Provide the (X, Y) coordinate of the cell's center where the given text is located.  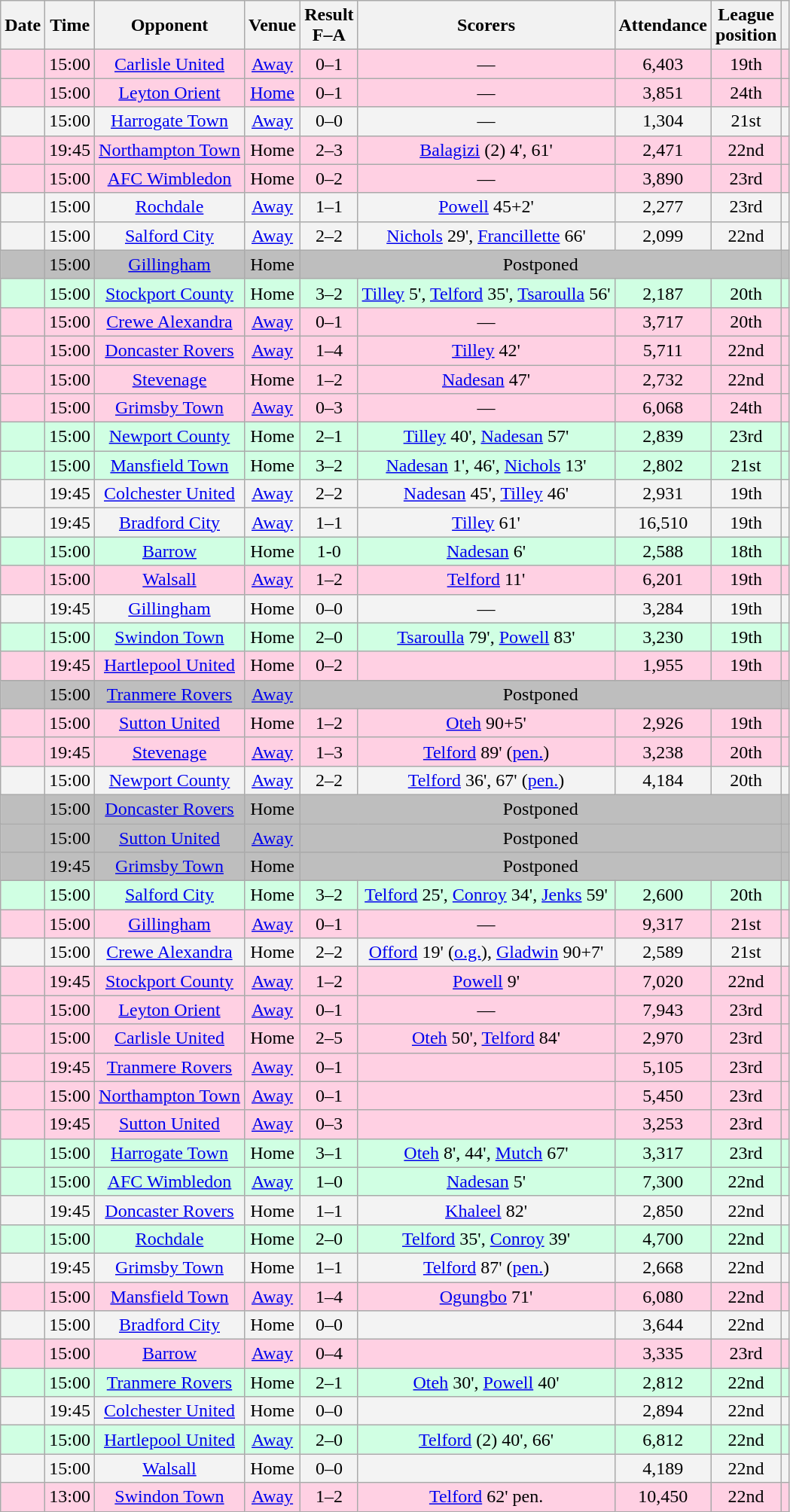
Oteh 8', 44', Mutch 67' (487, 1153)
6,201 (663, 580)
7,300 (663, 1181)
5,711 (663, 350)
2,839 (663, 437)
Telford 35', Conroy 39' (487, 1239)
Balagizi (2) 4', 61' (487, 150)
Tilley 5', Telford 35', Tsaroulla 56' (487, 293)
3,890 (663, 178)
10,450 (663, 1497)
4,189 (663, 1468)
Scorers (487, 26)
Nadesan 47' (487, 379)
1-0 (329, 551)
Venue (272, 26)
1–3 (329, 751)
4,184 (663, 780)
Nadesan 6' (487, 551)
3,717 (663, 322)
Tsaroulla 79', Powell 83' (487, 637)
7,943 (663, 1010)
0–4 (329, 1354)
5,450 (663, 1096)
3,317 (663, 1153)
Attendance (663, 26)
3,238 (663, 751)
2,588 (663, 551)
Telford 89' (pen.) (487, 751)
ResultF–A (329, 26)
2,894 (663, 1411)
18th (746, 551)
4,700 (663, 1239)
2,099 (663, 236)
6,403 (663, 64)
Telford 11' (487, 580)
2,600 (663, 895)
3,644 (663, 1325)
Tilley 61' (487, 523)
3,230 (663, 637)
2,926 (663, 723)
16,510 (663, 523)
Offord 19' (o.g.), Gladwin 90+7' (487, 953)
Nadesan 1', 46', Nichols 13' (487, 465)
2,732 (663, 379)
Opponent (170, 26)
Leagueposition (746, 26)
9,317 (663, 924)
2,970 (663, 1038)
2–5 (329, 1038)
Nadesan 45', Tilley 46' (487, 494)
5,105 (663, 1067)
Powell 9' (487, 981)
2,812 (663, 1382)
1,304 (663, 121)
1,955 (663, 666)
Date (23, 26)
Nichols 29', Francillette 66' (487, 236)
2,589 (663, 953)
Oteh 30', Powell 40' (487, 1382)
6,080 (663, 1296)
2,277 (663, 207)
Nadesan 5' (487, 1181)
2,187 (663, 293)
3–1 (329, 1153)
3,851 (663, 93)
2,802 (663, 465)
Powell 45+2' (487, 207)
3,253 (663, 1124)
Khaleel 82' (487, 1210)
Telford 62' pen. (487, 1497)
2,931 (663, 494)
Tilley 42' (487, 350)
Telford 87' (pen.) (487, 1267)
3,284 (663, 608)
1–0 (329, 1181)
13:00 (70, 1497)
3,335 (663, 1354)
2,471 (663, 150)
Ogungbo 71' (487, 1296)
7,020 (663, 981)
2,850 (663, 1210)
2,668 (663, 1267)
Telford 25', Conroy 34', Jenks 59' (487, 895)
Oteh 50', Telford 84' (487, 1038)
Oteh 90+5' (487, 723)
6,068 (663, 408)
Telford 36', 67' (pen.) (487, 780)
Time (70, 26)
2–3 (329, 150)
Telford (2) 40', 66' (487, 1440)
Tilley 40', Nadesan 57' (487, 437)
6,812 (663, 1440)
